Pinpoint the cell where the given text exists, returning its (X, Y) midpoint coordinate. 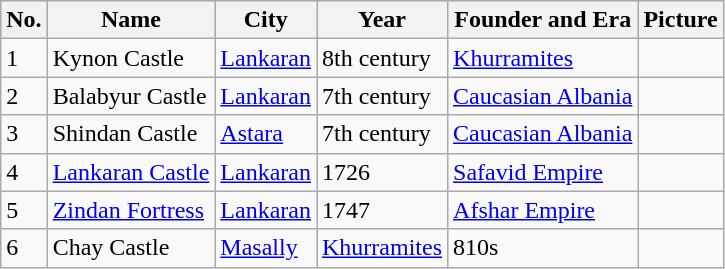
Zindan Fortress (131, 210)
2 (24, 96)
Kynon Castle (131, 58)
Shindan Castle (131, 134)
Safavid Empire (543, 172)
Picture (680, 20)
Chay Castle (131, 248)
5 (24, 210)
Lankaran Castle (131, 172)
Year (382, 20)
1747 (382, 210)
3 (24, 134)
Masally (266, 248)
Afshar Empire (543, 210)
4 (24, 172)
Balabyur Castle (131, 96)
Founder and Era (543, 20)
Name (131, 20)
Astara (266, 134)
1 (24, 58)
City (266, 20)
6 (24, 248)
1726 (382, 172)
810s (543, 248)
No. (24, 20)
8th century (382, 58)
